From the cell containing the given text, extract its center point as [X, Y] coordinate. 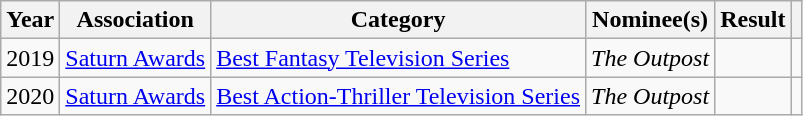
Best Action-Thriller Television Series [398, 96]
Category [398, 20]
Nominee(s) [650, 20]
2020 [30, 96]
2019 [30, 58]
Association [136, 20]
Year [30, 20]
Result [753, 20]
Best Fantasy Television Series [398, 58]
